Return the [x, y] coordinate for the center point of the cell that contains the specified text.  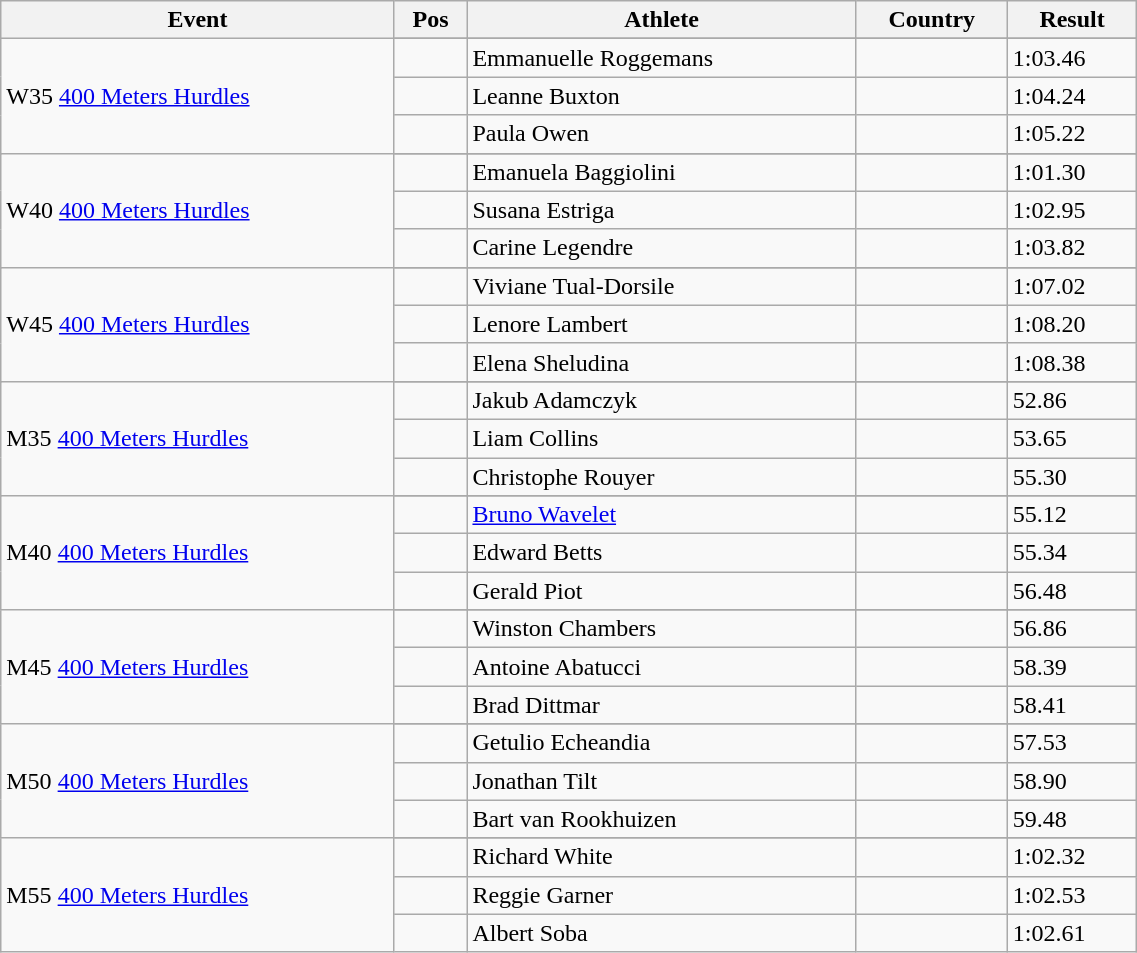
W35 400 Meters Hurdles [198, 96]
M45 400 Meters Hurdles [198, 667]
Getulio Echeandia [662, 743]
M35 400 Meters Hurdles [198, 438]
53.65 [1072, 438]
59.48 [1072, 819]
Jakub Adamczyk [662, 400]
Result [1072, 20]
Gerald Piot [662, 591]
56.48 [1072, 591]
58.41 [1072, 705]
Emanuela Baggiolini [662, 172]
1:08.38 [1072, 362]
Brad Dittmar [662, 705]
Elena Sheludina [662, 362]
1:02.61 [1072, 933]
58.39 [1072, 667]
Viviane Tual-Dorsile [662, 286]
Country [932, 20]
57.53 [1072, 743]
1:03.46 [1072, 58]
W40 400 Meters Hurdles [198, 210]
55.12 [1072, 515]
Pos [430, 20]
52.86 [1072, 400]
Lenore Lambert [662, 324]
56.86 [1072, 629]
Leanne Buxton [662, 96]
1:02.95 [1072, 210]
Athlete [662, 20]
1:03.82 [1072, 248]
58.90 [1072, 781]
Event [198, 20]
Bart van Rookhuizen [662, 819]
Antoine Abatucci [662, 667]
1:01.30 [1072, 172]
Paula Owen [662, 134]
Reggie Garner [662, 895]
1:02.32 [1072, 857]
55.34 [1072, 553]
Christophe Rouyer [662, 477]
Emmanuelle Roggemans [662, 58]
M55 400 Meters Hurdles [198, 895]
Liam Collins [662, 438]
Edward Betts [662, 553]
Albert Soba [662, 933]
1:07.02 [1072, 286]
Jonathan Tilt [662, 781]
M40 400 Meters Hurdles [198, 553]
Richard White [662, 857]
W45 400 Meters Hurdles [198, 324]
1:05.22 [1072, 134]
1:02.53 [1072, 895]
Bruno Wavelet [662, 515]
Susana Estriga [662, 210]
1:04.24 [1072, 96]
1:08.20 [1072, 324]
Winston Chambers [662, 629]
Carine Legendre [662, 248]
M50 400 Meters Hurdles [198, 781]
55.30 [1072, 477]
